Return (x, y) of the center of cell containing provided text 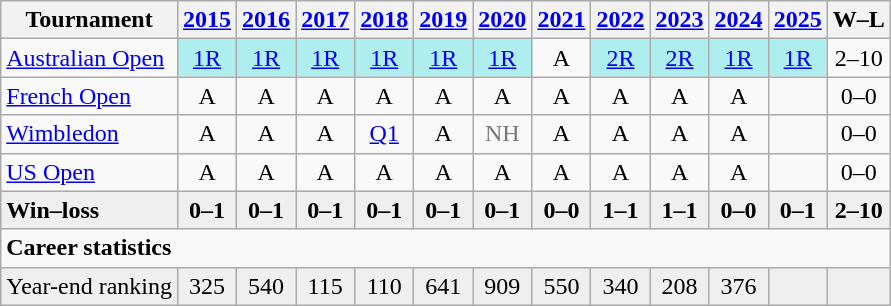
W–L (858, 20)
325 (208, 286)
550 (562, 286)
Win–loss (90, 210)
2018 (384, 20)
Tournament (90, 20)
2022 (620, 20)
2017 (326, 20)
Q1 (384, 134)
NH (502, 134)
2024 (738, 20)
376 (738, 286)
115 (326, 286)
Australian Open (90, 58)
2016 (266, 20)
US Open (90, 172)
641 (444, 286)
Year-end ranking (90, 286)
540 (266, 286)
Career statistics (446, 248)
909 (502, 286)
2023 (680, 20)
Wimbledon (90, 134)
2021 (562, 20)
340 (620, 286)
2019 (444, 20)
French Open (90, 96)
2015 (208, 20)
110 (384, 286)
208 (680, 286)
2025 (798, 20)
2020 (502, 20)
